Extract the [X, Y] coordinate from the center of the cell holding the provided text.  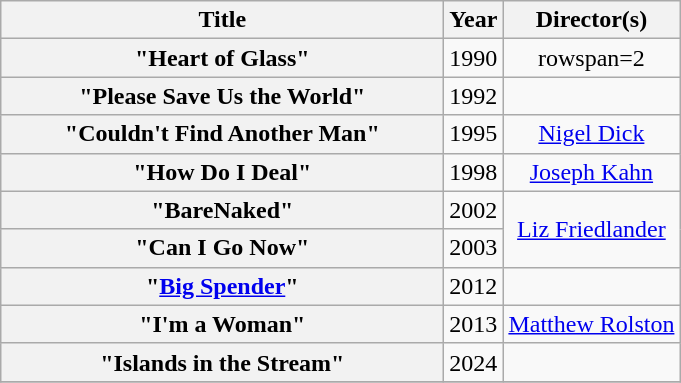
"Islands in the Stream" [222, 362]
Title [222, 20]
2024 [474, 362]
2012 [474, 286]
"How Do I Deal" [222, 172]
Liz Friedlander [592, 229]
1990 [474, 58]
rowspan=2 [592, 58]
1995 [474, 134]
"BareNaked" [222, 210]
"Please Save Us the World" [222, 96]
2003 [474, 248]
1992 [474, 96]
Joseph Kahn [592, 172]
"Big Spender" [222, 286]
Year [474, 20]
1998 [474, 172]
Matthew Rolston [592, 324]
2002 [474, 210]
2013 [474, 324]
Nigel Dick [592, 134]
Director(s) [592, 20]
"Can I Go Now" [222, 248]
"Couldn't Find Another Man" [222, 134]
"I'm a Woman" [222, 324]
"Heart of Glass" [222, 58]
